Locate the cell with the specified text and output its [X, Y] center coordinate. 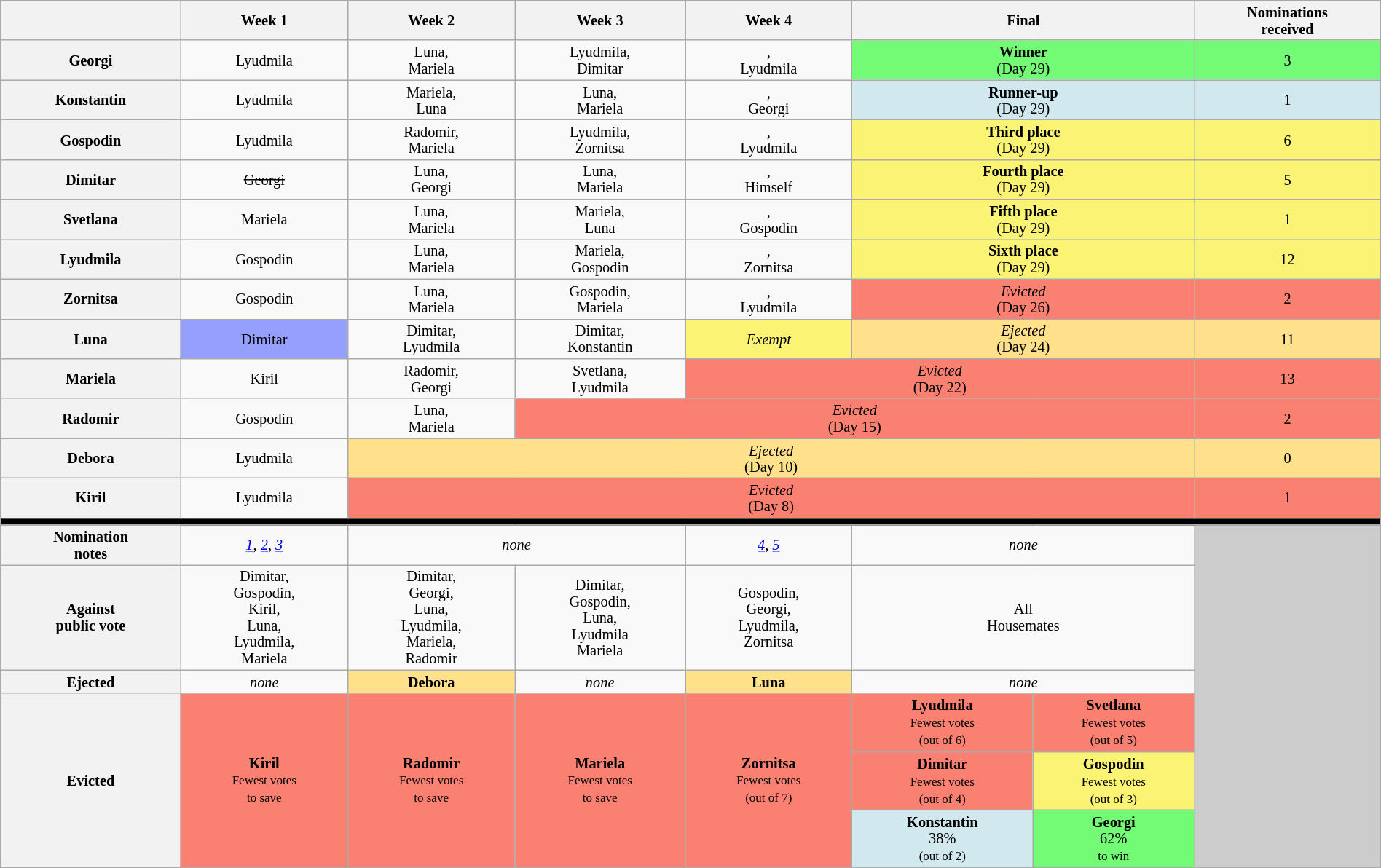
Runner-up(Day 29) [1023, 100]
Dimitar,Gospodin,Luna,LyudmilaMariela [600, 618]
Evicted(Day 22) [940, 379]
,Himself [769, 179]
Radomir [90, 418]
Dimitar,Konstantin [600, 339]
Sixth place(Day 29) [1023, 259]
Dimitar,Gospodin,Kiril,Luna,Lyudmila,Mariela [264, 618]
Konstantin38%(out of 2) [943, 839]
6 [1288, 140]
Svetlana [90, 220]
Georgi62%to win [1114, 839]
Third place(Day 29) [1023, 140]
Evicted(Day 26) [1023, 299]
RadomirFewest votesto save [431, 781]
Luna,Georgi [431, 179]
,Zornitsa [769, 259]
1, 2, 3 [264, 545]
Evicted [90, 781]
0 [1288, 459]
Lyudmila,Dimitar [600, 60]
,Georgi [769, 100]
SvetlanaFewest votes(out of 5) [1114, 722]
3 [1288, 60]
Mariela,Gospodin [600, 259]
LyudmilaFewest votes(out of 6) [943, 722]
Ejected(Day 24) [1023, 339]
Evicted(Day 15) [855, 418]
Radomir,Georgi [431, 379]
Week 3 [600, 20]
,Gospodin [769, 220]
4, 5 [769, 545]
ZornitsaFewest votes(out of 7) [769, 781]
Konstantin [90, 100]
Week 4 [769, 20]
Week 1 [264, 20]
MarielaFewest votesto save [600, 781]
Nominationsreceived [1288, 20]
11 [1288, 339]
13 [1288, 379]
Winner(Day 29) [1023, 60]
Ejected(Day 10) [771, 459]
DimitarFewest votes(out of 4) [943, 781]
Dimitar,Lyudmila [431, 339]
Fourth place(Day 29) [1023, 179]
Fifth place(Day 29) [1023, 220]
KirilFewest votesto save [264, 781]
AllHousemates [1023, 618]
Ejected [90, 682]
Lyudmila,Zornitsa [600, 140]
Final [1023, 20]
GospodinFewest votes(out of 3) [1114, 781]
12 [1288, 259]
Svetlana,Lyudmila [600, 379]
Exempt [769, 339]
Againstpublic vote [90, 618]
Evicted(Day 8) [771, 498]
Week 2 [431, 20]
Gospodin,Mariela [600, 299]
Dimitar,Georgi,Luna,Lyudmila,Mariela,Radomir [431, 618]
Gospodin,Georgi,Lyudmila,Zornitsa [769, 618]
Zornitsa [90, 299]
Nominationnotes [90, 545]
Radomir,Mariela [431, 140]
5 [1288, 179]
